Capture the cell that displays the provided text and extract its [x, y] central coordinate. 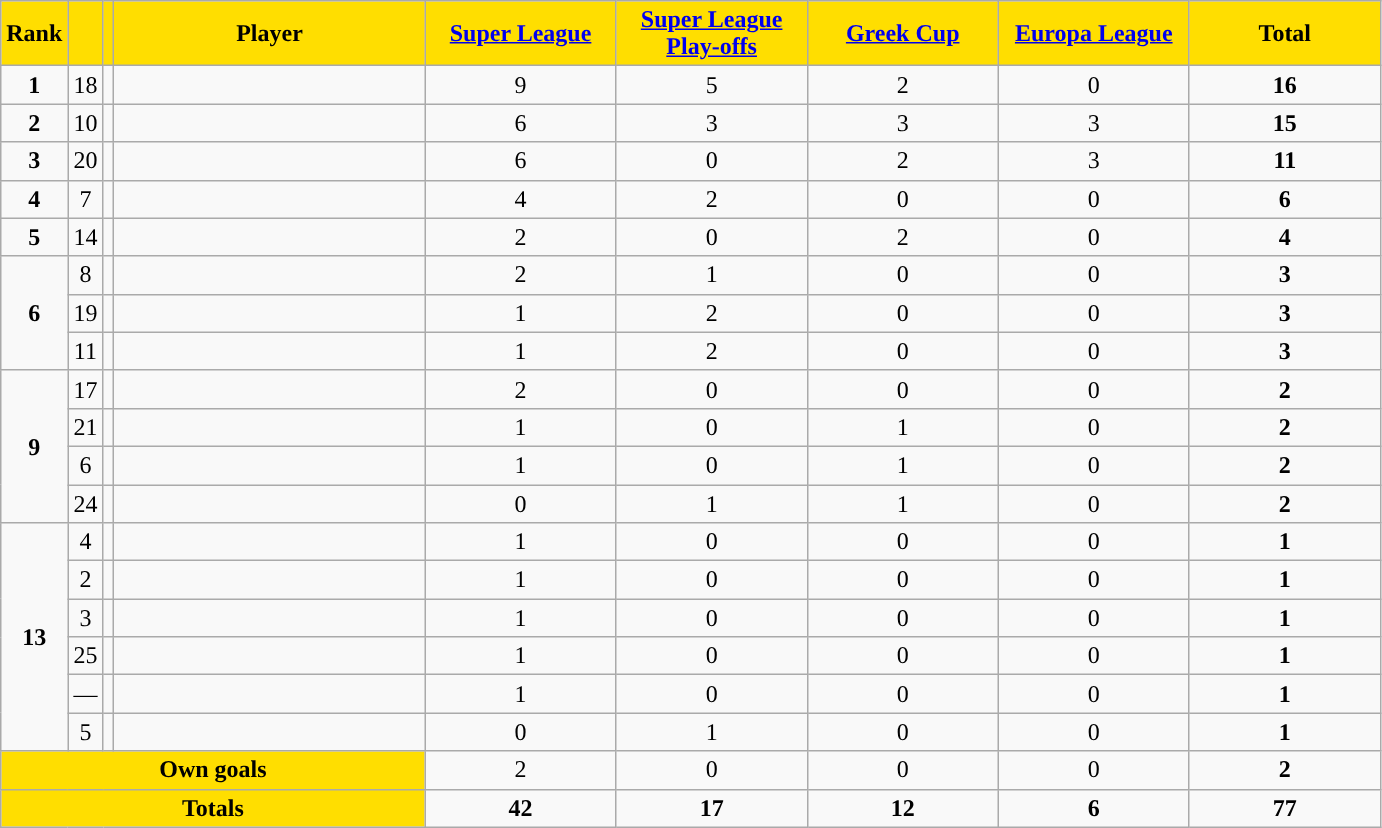
10 [86, 123]
19 [86, 313]
Greek Cup [902, 34]
Super League Play-offs [712, 34]
7 [86, 199]
16 [1284, 85]
Super League [520, 34]
Player [270, 34]
Own goals [213, 770]
20 [86, 161]
77 [1284, 808]
Totals [213, 808]
15 [1284, 123]
Europa League [1094, 34]
— [86, 694]
12 [902, 808]
21 [86, 427]
42 [520, 808]
Rank [34, 34]
8 [86, 275]
Total [1284, 34]
14 [86, 237]
24 [86, 503]
25 [86, 656]
18 [86, 85]
13 [34, 637]
